Identify which cell holds the provided text, then report its [X, Y] central coordinate. 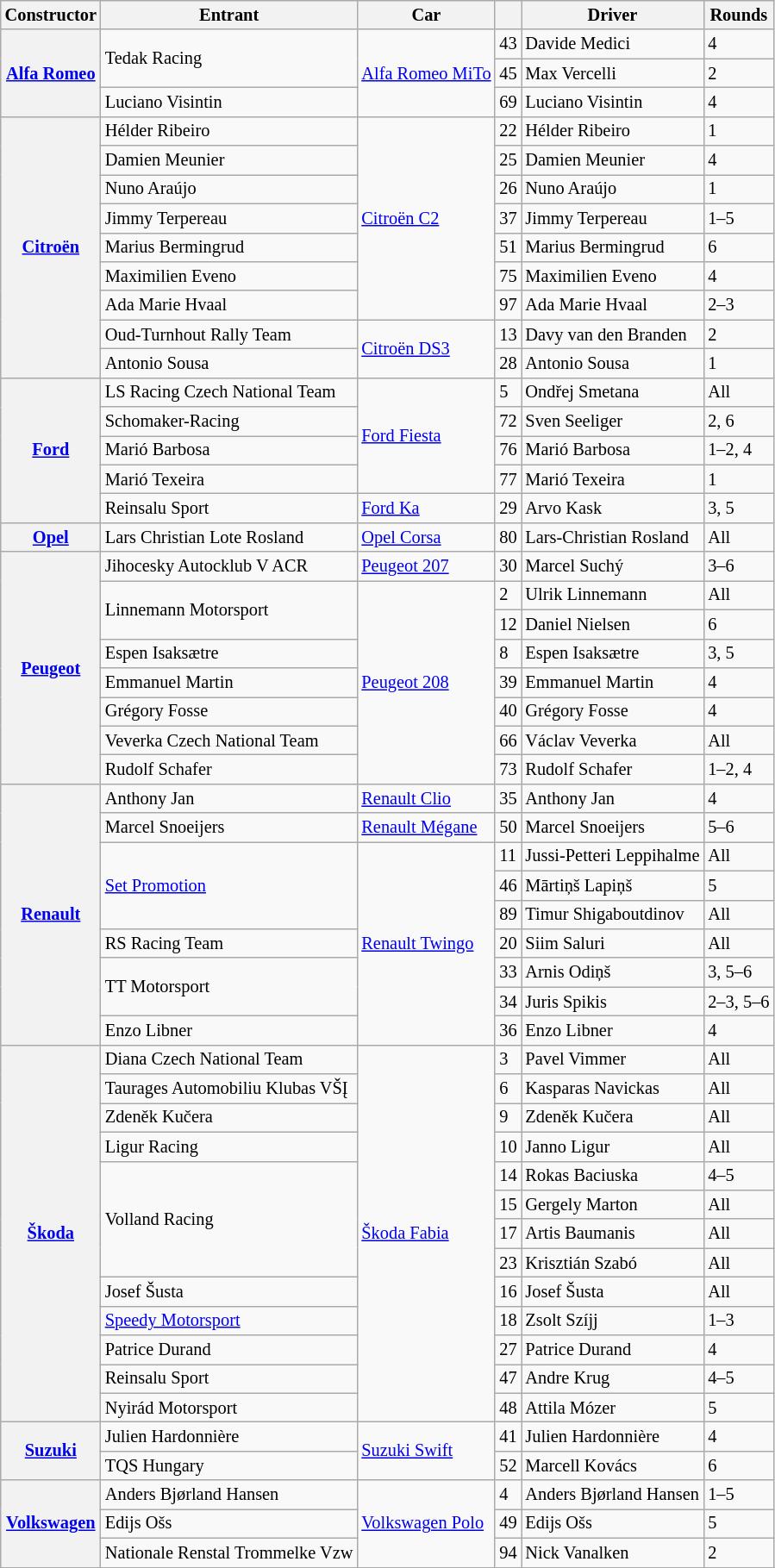
Rounds [738, 15]
Siim Saluri [612, 943]
Alfa Romeo [51, 72]
Peugeot [51, 667]
52 [508, 1465]
28 [508, 363]
Davide Medici [612, 44]
97 [508, 305]
22 [508, 131]
Tedak Racing [229, 59]
TT Motorsport [229, 986]
43 [508, 44]
73 [508, 769]
Suzuki Swift [426, 1452]
Škoda [51, 1234]
Max Vercelli [612, 73]
33 [508, 972]
89 [508, 915]
Renault Mégane [426, 828]
Ford Fiesta [426, 436]
16 [508, 1291]
18 [508, 1321]
Opel Corsa [426, 537]
Taurages Automobiliu Klubas VŠĮ [229, 1089]
36 [508, 1030]
12 [508, 624]
Peugeot 207 [426, 566]
Jihocesky Autocklub V ACR [229, 566]
76 [508, 450]
Oud-Turnhout Rally Team [229, 334]
Škoda Fabia [426, 1234]
13 [508, 334]
Lars Christian Lote Rosland [229, 537]
Janno Ligur [612, 1146]
1–3 [738, 1321]
10 [508, 1146]
Timur Shigaboutdinov [612, 915]
Constructor [51, 15]
2–3, 5–6 [738, 1002]
Citroën C2 [426, 218]
Volkswagen Polo [426, 1524]
Lars-Christian Rosland [612, 537]
Ulrik Linnemann [612, 595]
35 [508, 798]
49 [508, 1523]
Gergely Marton [612, 1204]
Artis Baumanis [612, 1234]
Veverka Czech National Team [229, 740]
Nationale Renstal Trommelke Vzw [229, 1552]
Ford Ka [426, 508]
Alfa Romeo MiTo [426, 72]
51 [508, 247]
Ford [51, 450]
69 [508, 102]
Nick Vanalken [612, 1552]
Renault Clio [426, 798]
Krisztián Szabó [612, 1263]
29 [508, 508]
50 [508, 828]
15 [508, 1204]
Diana Czech National Team [229, 1059]
Entrant [229, 15]
Citroën [51, 247]
Václav Veverka [612, 740]
72 [508, 422]
Arnis Odiņš [612, 972]
Marcel Suchý [612, 566]
80 [508, 537]
Speedy Motorsport [229, 1321]
Driver [612, 15]
Jussi-Petteri Leppihalme [612, 856]
34 [508, 1002]
Ligur Racing [229, 1146]
Juris Spikis [612, 1002]
Zsolt Szíjj [612, 1321]
94 [508, 1552]
Car [426, 15]
Nyirád Motorsport [229, 1408]
40 [508, 711]
Suzuki [51, 1452]
Daniel Nielsen [612, 624]
3, 5–6 [738, 972]
45 [508, 73]
TQS Hungary [229, 1465]
Kasparas Navickas [612, 1089]
46 [508, 885]
17 [508, 1234]
2, 6 [738, 422]
Set Promotion [229, 884]
48 [508, 1408]
41 [508, 1437]
Rokas Baciuska [612, 1176]
LS Racing Czech National Team [229, 392]
Sven Seeliger [612, 422]
Schomaker-Racing [229, 422]
30 [508, 566]
Renault [51, 914]
2–3 [738, 305]
77 [508, 479]
Opel [51, 537]
Davy van den Branden [612, 334]
Arvo Kask [612, 508]
Mārtiņš Lapiņš [612, 885]
27 [508, 1350]
23 [508, 1263]
8 [508, 653]
Attila Mózer [612, 1408]
5–6 [738, 828]
Renault Twingo [426, 943]
Peugeot 208 [426, 682]
47 [508, 1378]
Marcell Kovács [612, 1465]
25 [508, 160]
Volkswagen [51, 1524]
75 [508, 276]
26 [508, 189]
Pavel Vimmer [612, 1059]
Ondřej Smetana [612, 392]
RS Racing Team [229, 943]
20 [508, 943]
14 [508, 1176]
Linnemann Motorsport [229, 609]
Volland Racing [229, 1219]
Andre Krug [612, 1378]
3–6 [738, 566]
66 [508, 740]
Citroën DS3 [426, 348]
37 [508, 218]
9 [508, 1117]
39 [508, 682]
3 [508, 1059]
11 [508, 856]
